Return [X, Y] of the center of cell containing provided text 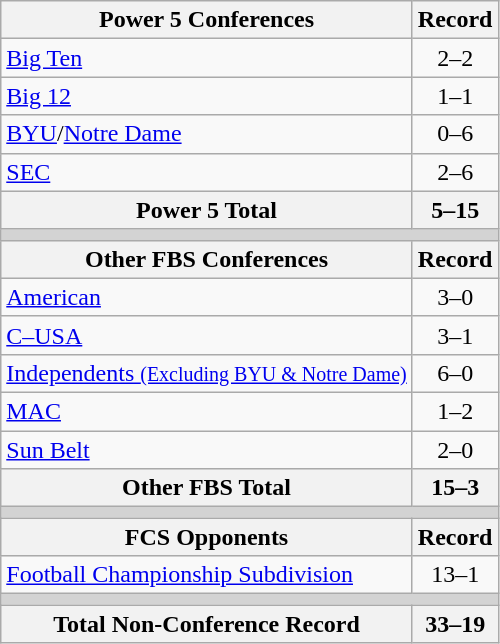
3–0 [455, 297]
1–1 [455, 96]
Total Non-Conference Record [207, 624]
33–19 [455, 624]
BYU/Notre Dame [207, 134]
3–1 [455, 335]
Power 5 Conferences [207, 20]
Football Championship Subdivision [207, 575]
Sun Belt [207, 449]
13–1 [455, 575]
1–2 [455, 411]
2–0 [455, 449]
2–6 [455, 172]
Other FBS Conferences [207, 259]
Power 5 Total [207, 210]
FCS Opponents [207, 537]
5–15 [455, 210]
Big Ten [207, 58]
Big 12 [207, 96]
Other FBS Total [207, 488]
15–3 [455, 488]
6–0 [455, 373]
American [207, 297]
MAC [207, 411]
Independents (Excluding BYU & Notre Dame) [207, 373]
2–2 [455, 58]
SEC [207, 172]
C–USA [207, 335]
0–6 [455, 134]
